For the text-containing cell, return its midpoint in (x, y) coordinate format. 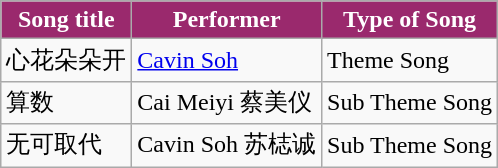
心花朵朵开 (66, 60)
Cavin Soh (227, 60)
Type of Song (410, 20)
Cavin Soh 苏梽诚 (227, 146)
Song title (66, 20)
Theme Song (410, 60)
无可取代 (66, 146)
Performer (227, 20)
Cai Meiyi 蔡美仪 (227, 102)
算数 (66, 102)
